Capture the cell that displays the provided text and extract its (x, y) central coordinate. 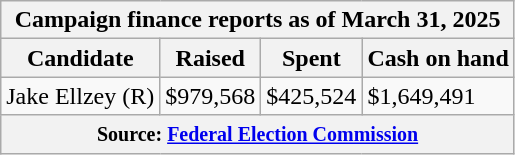
$425,524 (312, 96)
Campaign finance reports as of March 31, 2025 (258, 20)
Source: Federal Election Commission (258, 134)
$1,649,491 (438, 96)
Cash on hand (438, 58)
Spent (312, 58)
Jake Ellzey (R) (80, 96)
Raised (210, 58)
Candidate (80, 58)
$979,568 (210, 96)
